From the cell containing the given text, extract its center point as (x, y) coordinate. 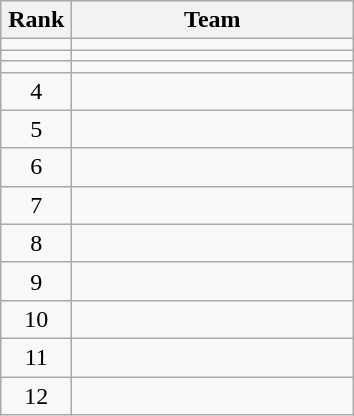
12 (36, 395)
9 (36, 281)
8 (36, 243)
7 (36, 205)
10 (36, 319)
Rank (36, 20)
Team (212, 20)
5 (36, 129)
6 (36, 167)
4 (36, 91)
11 (36, 357)
